Identify which cell holds the provided text, then report its (X, Y) central coordinate. 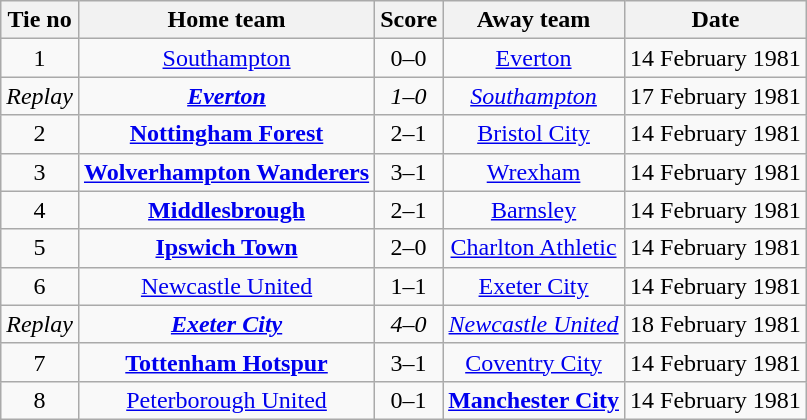
1–1 (409, 286)
3 (40, 172)
Manchester City (534, 400)
0–1 (409, 400)
Tottenham Hotspur (226, 362)
1–0 (409, 96)
Middlesbrough (226, 210)
Charlton Athletic (534, 248)
Date (716, 20)
Peterborough United (226, 400)
1 (40, 58)
4 (40, 210)
Barnsley (534, 210)
4–0 (409, 324)
5 (40, 248)
0–0 (409, 58)
Score (409, 20)
Nottingham Forest (226, 134)
8 (40, 400)
Tie no (40, 20)
18 February 1981 (716, 324)
Home team (226, 20)
Wolverhampton Wanderers (226, 172)
Away team (534, 20)
2 (40, 134)
17 February 1981 (716, 96)
7 (40, 362)
Bristol City (534, 134)
2–0 (409, 248)
Ipswich Town (226, 248)
6 (40, 286)
Coventry City (534, 362)
Wrexham (534, 172)
